Output the (x, y) coordinate of the center of the cell containing the given text.  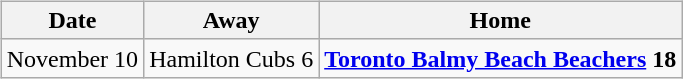
Away (232, 20)
Toronto Balmy Beach Beachers 18 (500, 58)
Home (500, 20)
November 10 (72, 58)
Hamilton Cubs 6 (232, 58)
Date (72, 20)
